Search for the cell housing the specified text and yield its (x, y) center coordinate. 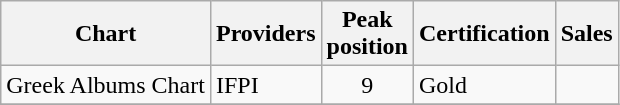
IFPI (266, 85)
Providers (266, 34)
Chart (106, 34)
Sales (586, 34)
Greek Albums Chart (106, 85)
Gold (484, 85)
Certification (484, 34)
9 (367, 85)
Peakposition (367, 34)
